Locate the cell with the specified text and output its (X, Y) center coordinate. 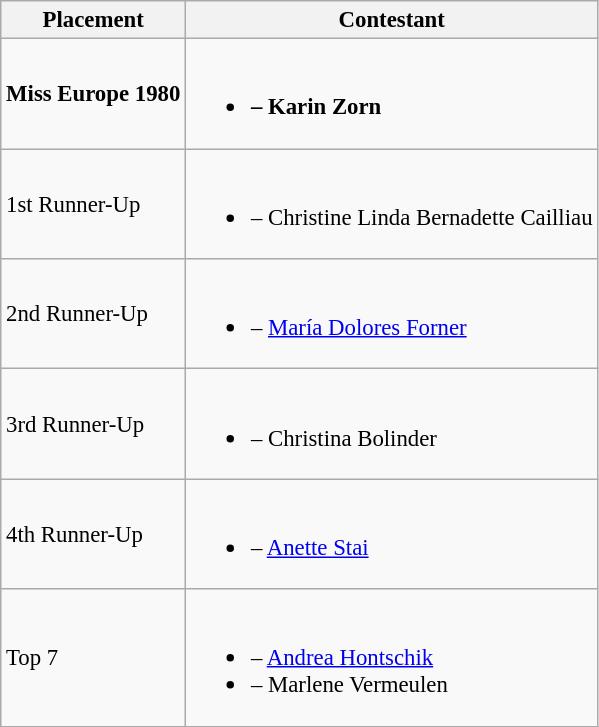
– Anette Stai (392, 534)
2nd Runner-Up (94, 314)
– María Dolores Forner (392, 314)
– Christine Linda Bernadette Cailliau (392, 204)
– Christina Bolinder (392, 424)
Top 7 (94, 658)
Placement (94, 20)
Contestant (392, 20)
– Andrea Hontschik – Marlene Vermeulen (392, 658)
4th Runner-Up (94, 534)
– Karin Zorn (392, 94)
3rd Runner-Up (94, 424)
Miss Europe 1980 (94, 94)
1st Runner-Up (94, 204)
